Provide the [x, y] coordinate of the cell's center where the given text is located.  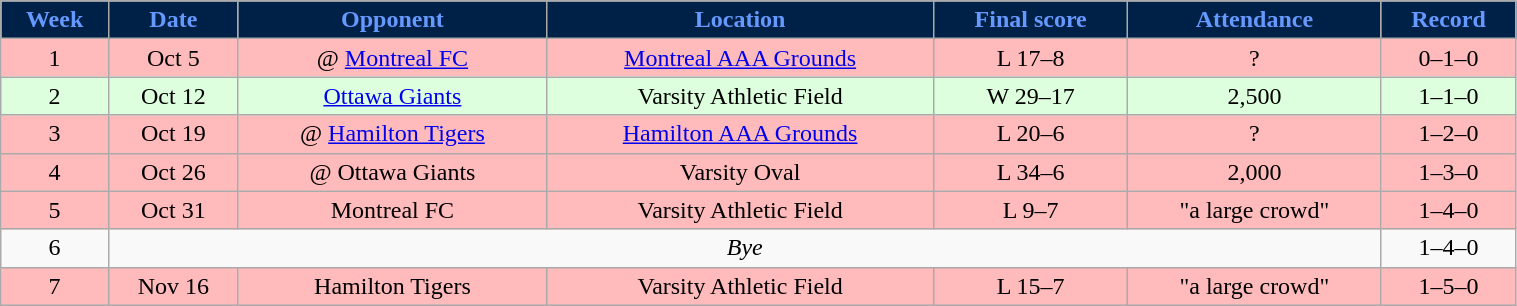
1–1–0 [1448, 96]
Oct 5 [173, 58]
2,000 [1254, 172]
Opponent [392, 20]
L 9–7 [1031, 210]
Oct 12 [173, 96]
Oct 19 [173, 134]
1–3–0 [1448, 172]
Date [173, 20]
Week [55, 20]
4 [55, 172]
Oct 31 [173, 210]
L 34–6 [1031, 172]
Ottawa Giants [392, 96]
Location [740, 20]
Record [1448, 20]
7 [55, 286]
5 [55, 210]
Attendance [1254, 20]
@ Ottawa Giants [392, 172]
3 [55, 134]
Montreal AAA Grounds [740, 58]
Montreal FC [392, 210]
1 [55, 58]
Nov 16 [173, 286]
Hamilton AAA Grounds [740, 134]
0–1–0 [1448, 58]
2 [55, 96]
1–5–0 [1448, 286]
@ Montreal FC [392, 58]
1–2–0 [1448, 134]
@ Hamilton Tigers [392, 134]
W 29–17 [1031, 96]
Final score [1031, 20]
Oct 26 [173, 172]
Bye [744, 248]
L 15–7 [1031, 286]
L 20–6 [1031, 134]
L 17–8 [1031, 58]
Hamilton Tigers [392, 286]
6 [55, 248]
2,500 [1254, 96]
Varsity Oval [740, 172]
